Extract the (x, y) coordinate from the center of the cell holding the provided text.  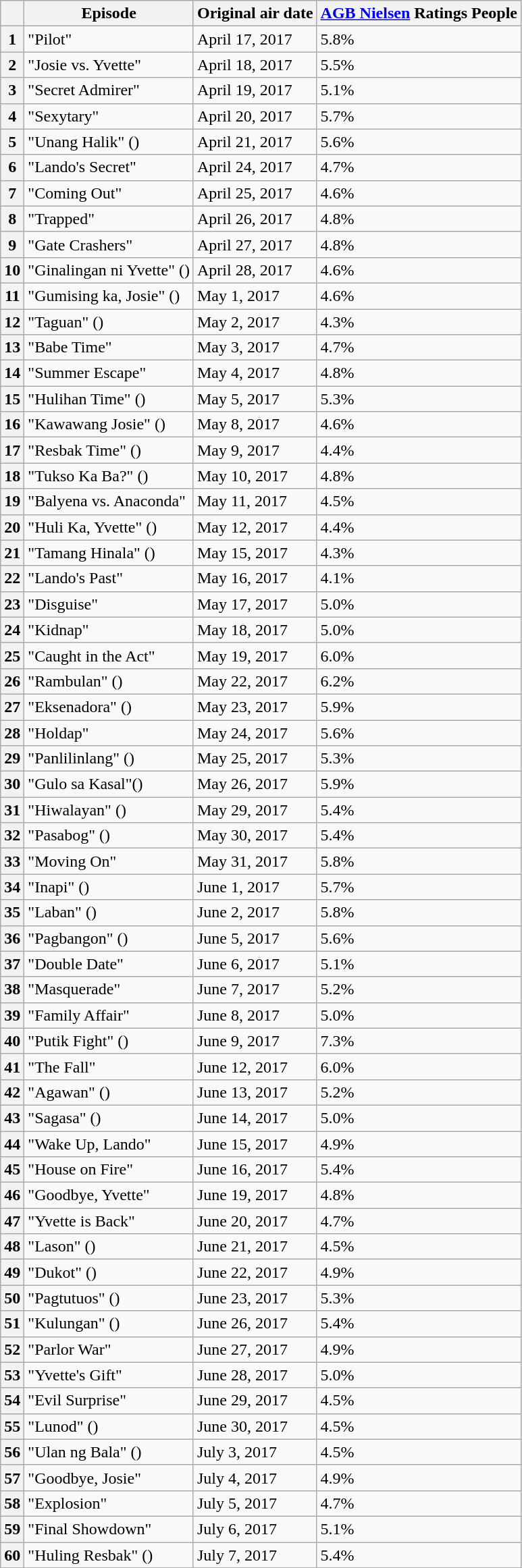
"Family Affair" (109, 1015)
April 18, 2017 (255, 65)
May 17, 2017 (255, 604)
41 (12, 1066)
19 (12, 502)
11 (12, 296)
8 (12, 219)
55 (12, 1426)
59 (12, 1529)
Original air date (255, 13)
7 (12, 193)
18 (12, 476)
42 (12, 1092)
58 (12, 1503)
27 (12, 707)
"Secret Admirer" (109, 90)
May 5, 2017 (255, 399)
June 15, 2017 (255, 1144)
May 30, 2017 (255, 836)
"Huli Ka, Yvette" () (109, 527)
July 5, 2017 (255, 1503)
37 (12, 964)
June 23, 2017 (255, 1298)
1 (12, 39)
"Gumising ka, Josie" () (109, 296)
"Ulan ng Bala" () (109, 1452)
36 (12, 938)
14 (12, 373)
May 23, 2017 (255, 707)
June 26, 2017 (255, 1324)
50 (12, 1298)
31 (12, 810)
"Hiwalayan" () (109, 810)
24 (12, 630)
"Pilot" (109, 39)
9 (12, 244)
May 29, 2017 (255, 810)
22 (12, 578)
April 20, 2017 (255, 116)
4.1% (419, 578)
"Laban" () (109, 913)
"Lunod" () (109, 1426)
44 (12, 1144)
"Agawan" () (109, 1092)
May 4, 2017 (255, 373)
June 16, 2017 (255, 1170)
June 12, 2017 (255, 1066)
"Gulo sa Kasal"() (109, 784)
"Hulihan Time" () (109, 399)
April 28, 2017 (255, 270)
April 21, 2017 (255, 142)
AGB Nielsen Ratings People (419, 13)
17 (12, 450)
25 (12, 655)
June 28, 2017 (255, 1375)
"Caught in the Act" (109, 655)
"Wake Up, Lando" (109, 1144)
32 (12, 836)
May 8, 2017 (255, 425)
June 1, 2017 (255, 887)
May 2, 2017 (255, 322)
"Dukot" () (109, 1272)
"House on Fire" (109, 1170)
48 (12, 1247)
34 (12, 887)
July 4, 2017 (255, 1478)
21 (12, 553)
"Yvette's Gift" (109, 1375)
June 2, 2017 (255, 913)
54 (12, 1401)
"Disguise" (109, 604)
April 24, 2017 (255, 167)
"Pagbangon" () (109, 938)
"Kulungan" () (109, 1324)
35 (12, 913)
"Double Date" (109, 964)
"Lason" () (109, 1247)
June 7, 2017 (255, 990)
38 (12, 990)
23 (12, 604)
"Rambulan" () (109, 681)
April 27, 2017 (255, 244)
May 9, 2017 (255, 450)
39 (12, 1015)
July 6, 2017 (255, 1529)
5 (12, 142)
Episode (109, 13)
51 (12, 1324)
"Explosion" (109, 1503)
June 8, 2017 (255, 1015)
"Taguan" () (109, 322)
"Parlor War" (109, 1349)
16 (12, 425)
June 21, 2017 (255, 1247)
"Kawawang Josie" () (109, 425)
June 14, 2017 (255, 1118)
June 5, 2017 (255, 938)
"Summer Escape" (109, 373)
5.5% (419, 65)
"Pasabog" () (109, 836)
"The Fall" (109, 1066)
"Holdap" (109, 732)
"Sagasa" () (109, 1118)
June 13, 2017 (255, 1092)
May 15, 2017 (255, 553)
33 (12, 861)
"Lando's Past" (109, 578)
April 25, 2017 (255, 193)
40 (12, 1041)
"Balyena vs. Anaconda" (109, 502)
"Josie vs. Yvette" (109, 65)
July 3, 2017 (255, 1452)
May 24, 2017 (255, 732)
10 (12, 270)
May 1, 2017 (255, 296)
2 (12, 65)
"Goodbye, Yvette" (109, 1195)
June 22, 2017 (255, 1272)
"Final Showdown" (109, 1529)
"Eksenadora" () (109, 707)
13 (12, 348)
June 6, 2017 (255, 964)
47 (12, 1221)
"Babe Time" (109, 348)
3 (12, 90)
"Yvette is Back" (109, 1221)
56 (12, 1452)
July 7, 2017 (255, 1555)
May 3, 2017 (255, 348)
28 (12, 732)
April 19, 2017 (255, 90)
"Pagtutuos" () (109, 1298)
"Tamang Hinala" () (109, 553)
57 (12, 1478)
"Lando's Secret" (109, 167)
June 29, 2017 (255, 1401)
June 27, 2017 (255, 1349)
May 12, 2017 (255, 527)
7.3% (419, 1041)
"Huling Resbak" () (109, 1555)
43 (12, 1118)
April 17, 2017 (255, 39)
4 (12, 116)
"Ginalingan ni Yvette" () (109, 270)
"Sexytary" (109, 116)
May 18, 2017 (255, 630)
May 11, 2017 (255, 502)
60 (12, 1555)
"Evil Surprise" (109, 1401)
45 (12, 1170)
"Unang Halik" () (109, 142)
"Panlilinlang" () (109, 759)
"Trapped" (109, 219)
49 (12, 1272)
20 (12, 527)
15 (12, 399)
"Kidnap" (109, 630)
May 19, 2017 (255, 655)
26 (12, 681)
May 22, 2017 (255, 681)
30 (12, 784)
"Coming Out" (109, 193)
June 19, 2017 (255, 1195)
12 (12, 322)
May 31, 2017 (255, 861)
"Masquerade" (109, 990)
6 (12, 167)
"Moving On" (109, 861)
6.2% (419, 681)
"Resbak Time" () (109, 450)
46 (12, 1195)
May 25, 2017 (255, 759)
52 (12, 1349)
"Tukso Ka Ba?" () (109, 476)
53 (12, 1375)
"Inapi" () (109, 887)
May 10, 2017 (255, 476)
April 26, 2017 (255, 219)
May 26, 2017 (255, 784)
29 (12, 759)
May 16, 2017 (255, 578)
"Gate Crashers" (109, 244)
June 20, 2017 (255, 1221)
June 9, 2017 (255, 1041)
"Putik Fight" () (109, 1041)
"Goodbye, Josie" (109, 1478)
June 30, 2017 (255, 1426)
